Output the [x, y] coordinate of the center of the cell containing the given text.  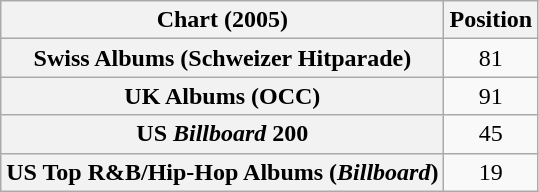
45 [491, 134]
19 [491, 172]
Position [491, 20]
US Billboard 200 [222, 134]
91 [491, 96]
UK Albums (OCC) [222, 96]
81 [491, 58]
Swiss Albums (Schweizer Hitparade) [222, 58]
US Top R&B/Hip-Hop Albums (Billboard) [222, 172]
Chart (2005) [222, 20]
